Output the (x, y) coordinate of the center of the cell containing the given text.  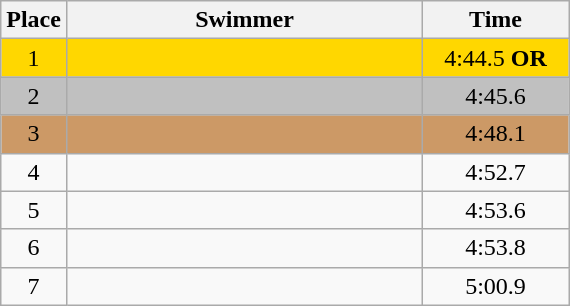
4:53.6 (496, 210)
4:52.7 (496, 172)
4:45.6 (496, 96)
4:53.8 (496, 248)
3 (34, 134)
1 (34, 58)
4:48.1 (496, 134)
2 (34, 96)
5 (34, 210)
5:00.9 (496, 286)
4 (34, 172)
7 (34, 286)
4:44.5 OR (496, 58)
Swimmer (244, 20)
Time (496, 20)
Place (34, 20)
6 (34, 248)
